Capture the cell that displays the provided text and extract its [x, y] central coordinate. 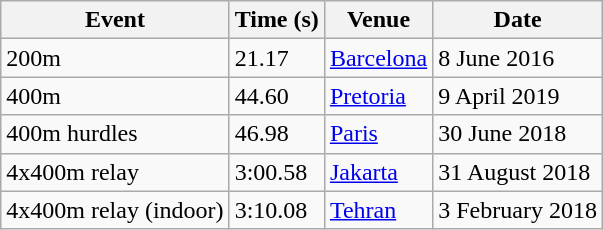
Event [115, 20]
46.98 [276, 134]
400m hurdles [115, 134]
200m [115, 58]
3:00.58 [276, 172]
Date [518, 20]
9 April 2019 [518, 96]
Pretoria [378, 96]
44.60 [276, 96]
8 June 2016 [518, 58]
Time (s) [276, 20]
Paris [378, 134]
Jakarta [378, 172]
Venue [378, 20]
Tehran [378, 210]
3:10.08 [276, 210]
4x400m relay (indoor) [115, 210]
Barcelona [378, 58]
400m [115, 96]
30 June 2018 [518, 134]
31 August 2018 [518, 172]
21.17 [276, 58]
4x400m relay [115, 172]
3 February 2018 [518, 210]
